Scan for the cell matching the given text and deliver its (x, y) coordinate at center. 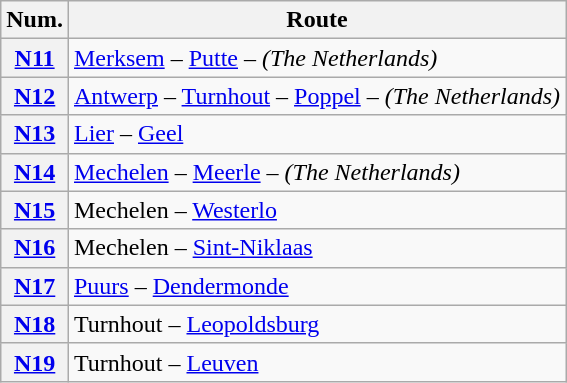
Merksem – Putte – (The Netherlands) (316, 58)
Mechelen – Meerle – (The Netherlands) (316, 172)
N16 (35, 248)
N12 (35, 96)
Lier – Geel (316, 134)
N18 (35, 324)
Turnhout – Leuven (316, 362)
Puurs – Dendermonde (316, 286)
N11 (35, 58)
N15 (35, 210)
N14 (35, 172)
Num. (35, 20)
Antwerp – Turnhout – Poppel – (The Netherlands) (316, 96)
Turnhout – Leopoldsburg (316, 324)
N13 (35, 134)
N19 (35, 362)
Mechelen – Sint-Niklaas (316, 248)
Mechelen – Westerlo (316, 210)
N17 (35, 286)
Route (316, 20)
